For the text-containing cell, return its midpoint in [x, y] coordinate format. 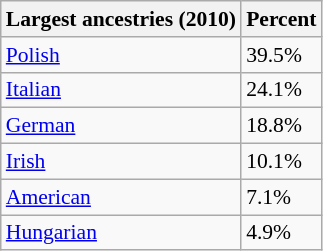
Hungarian [121, 233]
18.8% [281, 126]
10.1% [281, 162]
Largest ancestries (2010) [121, 19]
Irish [121, 162]
4.9% [281, 233]
24.1% [281, 90]
German [121, 126]
7.1% [281, 197]
Italian [121, 90]
Polish [121, 55]
Percent [281, 19]
39.5% [281, 55]
American [121, 197]
